Identify which cell holds the provided text, then report its [X, Y] central coordinate. 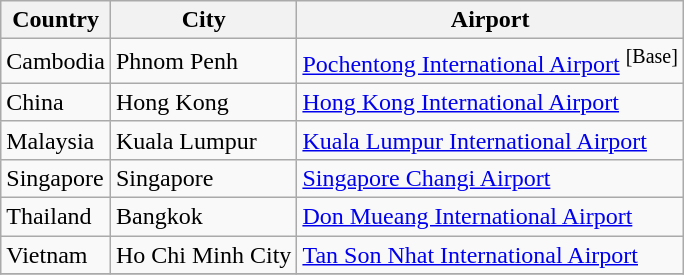
Cambodia [56, 62]
Kuala Lumpur International Airport [490, 140]
Airport [490, 20]
City [203, 20]
Phnom Penh [203, 62]
Country [56, 20]
China [56, 102]
Malaysia [56, 140]
Vietnam [56, 255]
Don Mueang International Airport [490, 217]
Hong Kong International Airport [490, 102]
Kuala Lumpur [203, 140]
Bangkok [203, 217]
Thailand [56, 217]
Pochentong International Airport [Base] [490, 62]
Ho Chi Minh City [203, 255]
Tan Son Nhat International Airport [490, 255]
Hong Kong [203, 102]
Singapore Changi Airport [490, 178]
